Find where the given text appears and provide that cell's center as [X, Y] coordinate. 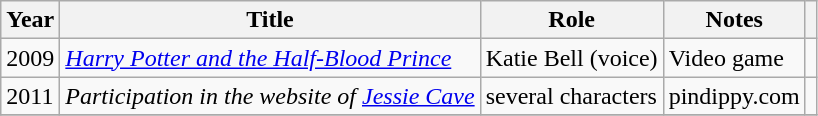
Participation in the website of Jessie Cave [270, 96]
2009 [30, 58]
Harry Potter and the Half-Blood Prince [270, 58]
Title [270, 20]
Role [572, 20]
2011 [30, 96]
Video game [734, 58]
Katie Bell (voice) [572, 58]
several characters [572, 96]
Year [30, 20]
pindippy.com [734, 96]
Notes [734, 20]
